Determine the [X, Y] coordinate at the center of the cell enclosing the given text.  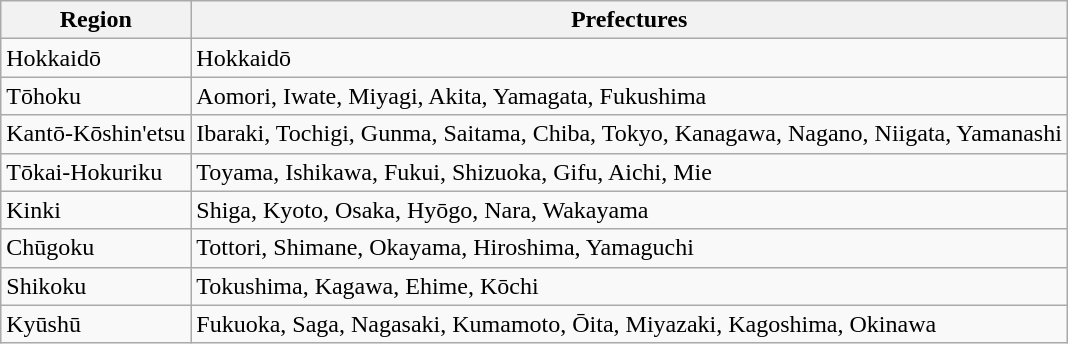
Tokushima, Kagawa, Ehime, Kōchi [630, 286]
Chūgoku [96, 248]
Tōhoku [96, 96]
Kyūshū [96, 324]
Region [96, 20]
Kinki [96, 210]
Tōkai-Hokuriku [96, 172]
Tottori, Shimane, Okayama, Hiroshima, Yamaguchi [630, 248]
Ibaraki, Tochigi, Gunma, Saitama, Chiba, Tokyo, Kanagawa, Nagano, Niigata, Yamanashi [630, 134]
Shiga, Kyoto, Osaka, Hyōgo, Nara, Wakayama [630, 210]
Toyama, Ishikawa, Fukui, Shizuoka, Gifu, Aichi, Mie [630, 172]
Prefectures [630, 20]
Aomori, Iwate, Miyagi, Akita, Yamagata, Fukushima [630, 96]
Shikoku [96, 286]
Kantō-Kōshin'etsu [96, 134]
Fukuoka, Saga, Nagasaki, Kumamoto, Ōita, Miyazaki, Kagoshima, Okinawa [630, 324]
